Scan for the cell matching the given text and deliver its (x, y) coordinate at center. 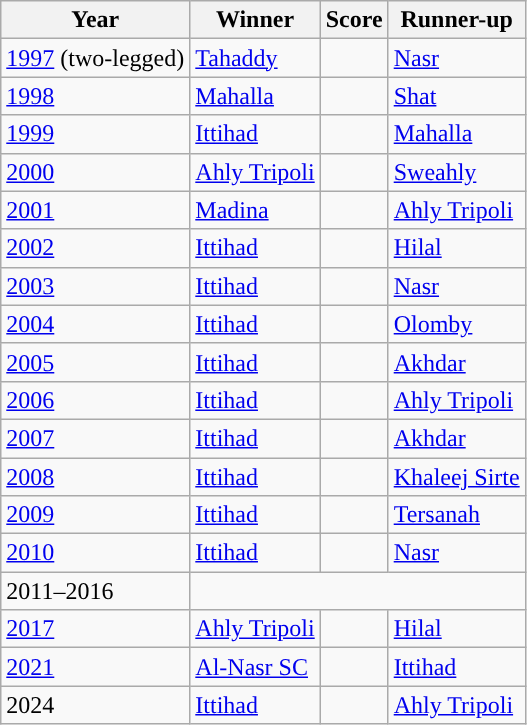
Shat (456, 96)
2021 (96, 667)
Olomby (456, 324)
Winner (255, 20)
Year (96, 20)
2003 (96, 286)
Al-Nasr SC (255, 667)
2005 (96, 362)
2010 (96, 553)
Tahaddy (255, 58)
1998 (96, 96)
2017 (96, 629)
Sweahly (456, 172)
2001 (96, 210)
2009 (96, 515)
2002 (96, 248)
Madina (255, 210)
2007 (96, 438)
Runner-up (456, 20)
2024 (96, 705)
2008 (96, 477)
Score (354, 20)
2011–2016 (96, 591)
1999 (96, 134)
Khaleej Sirte (456, 477)
2006 (96, 400)
2000 (96, 172)
1997 (two-legged) (96, 58)
2004 (96, 324)
Tersanah (456, 515)
